Provide the (X, Y) coordinate of the cell's center where the given text is located.  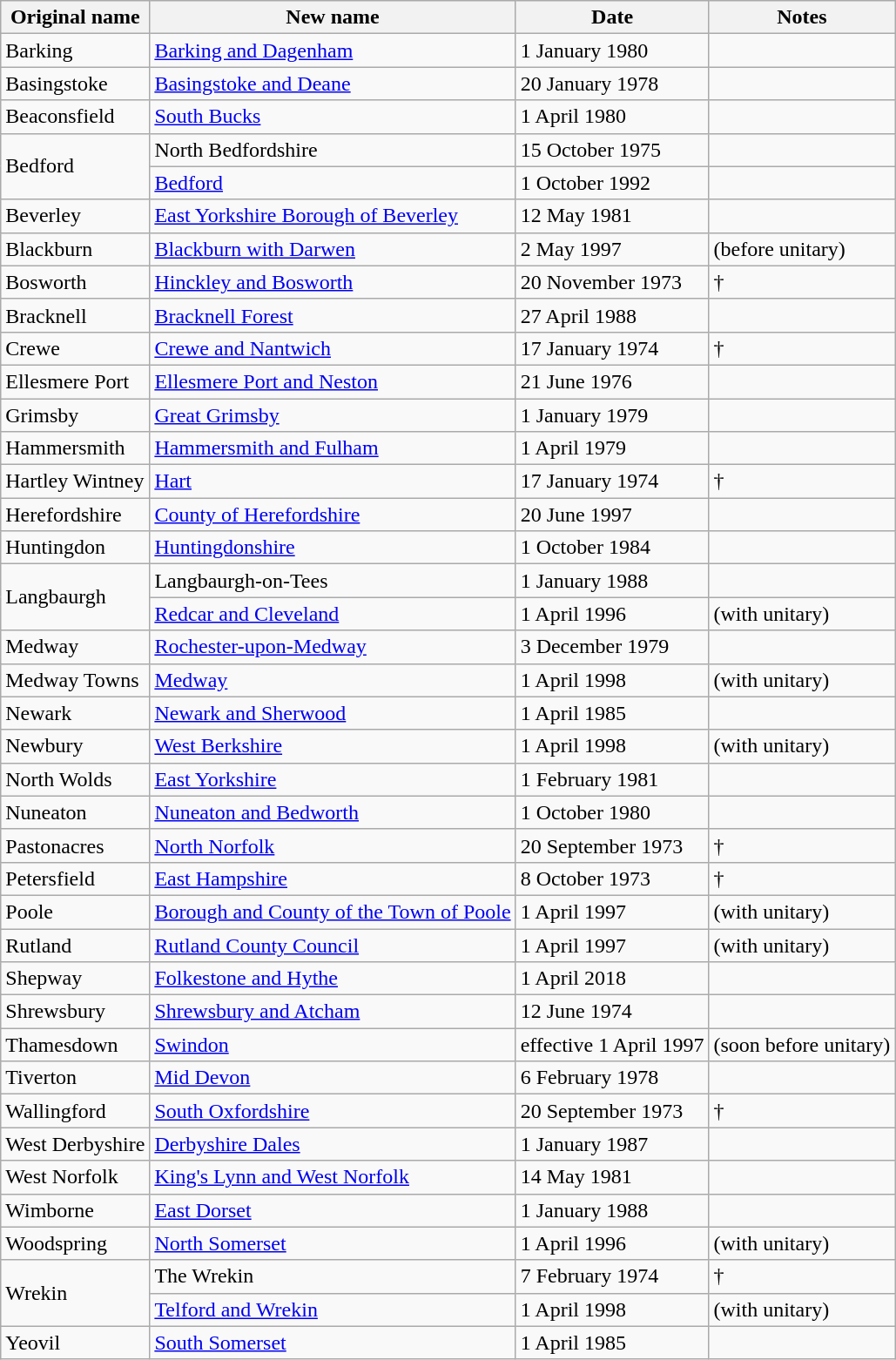
12 May 1981 (612, 216)
Shepway (75, 979)
14 May 1981 (612, 1177)
Ellesmere Port and Neston (333, 381)
20 June 1997 (612, 515)
Borough and County of the Town of Poole (333, 912)
1 January 1979 (612, 415)
Langbaurgh (75, 597)
Telford and Wrekin (333, 1310)
1 October 1980 (612, 812)
3 December 1979 (612, 647)
North Wolds (75, 779)
East Hampshire (333, 879)
Yeovil (75, 1343)
North Bedfordshire (333, 150)
1 October 1992 (612, 183)
Notes (802, 17)
Newark and Sherwood (333, 713)
Newark (75, 713)
Bracknell Forest (333, 315)
Nuneaton and Bedworth (333, 812)
East Yorkshire (333, 779)
North Norfolk (333, 845)
27 April 1988 (612, 315)
Bosworth (75, 282)
The Wrekin (333, 1276)
Hart (333, 481)
8 October 1973 (612, 879)
Crewe and Nantwich (333, 348)
Wrekin (75, 1293)
12 June 1974 (612, 1012)
Date (612, 17)
1 February 1981 (612, 779)
Blackburn (75, 249)
Hammersmith and Fulham (333, 448)
Rochester-upon-Medway (333, 647)
Blackburn with Darwen (333, 249)
Beverley (75, 216)
2 May 1997 (612, 249)
1 October 1984 (612, 548)
Swindon (333, 1045)
South Somerset (333, 1343)
Rutland County Council (333, 945)
(soon before unitary) (802, 1045)
15 October 1975 (612, 150)
1 April 2018 (612, 979)
Herefordshire (75, 515)
(before unitary) (802, 249)
Great Grimsby (333, 415)
West Berkshire (333, 746)
effective 1 April 1997 (612, 1045)
West Norfolk (75, 1177)
Shrewsbury (75, 1012)
Huntingdonshire (333, 548)
1 April 1980 (612, 117)
Woodspring (75, 1243)
Shrewsbury and Atcham (333, 1012)
Barking (75, 50)
Grimsby (75, 415)
Mid Devon (333, 1078)
South Oxfordshire (333, 1111)
Poole (75, 912)
Tiverton (75, 1078)
New name (333, 17)
1 April 1979 (612, 448)
Wallingford (75, 1111)
Hinckley and Bosworth (333, 282)
Folkestone and Hythe (333, 979)
Langbaurgh-on-Tees (333, 581)
Newbury (75, 746)
North Somerset (333, 1243)
Pastonacres (75, 845)
Bracknell (75, 315)
Ellesmere Port (75, 381)
1 January 1980 (612, 50)
7 February 1974 (612, 1276)
Thamesdown (75, 1045)
Beaconsfield (75, 117)
Medway Towns (75, 680)
20 January 1978 (612, 84)
Huntingdon (75, 548)
Original name (75, 17)
Basingstoke (75, 84)
Nuneaton (75, 812)
Barking and Dagenham (333, 50)
Basingstoke and Deane (333, 84)
East Yorkshire Borough of Beverley (333, 216)
West Derbyshire (75, 1144)
20 November 1973 (612, 282)
Crewe (75, 348)
Petersfield (75, 879)
Hartley Wintney (75, 481)
East Dorset (333, 1210)
Wimborne (75, 1210)
Derbyshire Dales (333, 1144)
County of Herefordshire (333, 515)
King's Lynn and West Norfolk (333, 1177)
1 January 1987 (612, 1144)
South Bucks (333, 117)
6 February 1978 (612, 1078)
21 June 1976 (612, 381)
Hammersmith (75, 448)
Rutland (75, 945)
Redcar and Cleveland (333, 614)
